Capture the cell that displays the provided text and extract its (x, y) central coordinate. 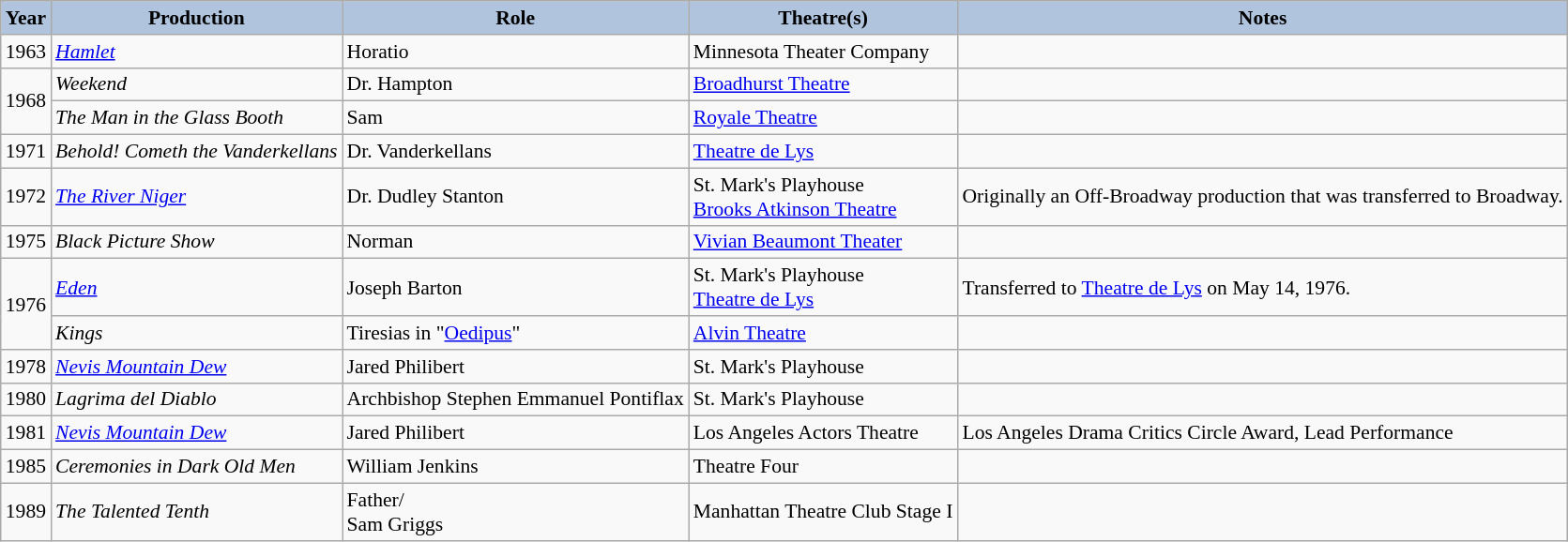
1976 (26, 304)
Eden (196, 287)
Joseph Barton (516, 287)
Behold! Cometh the Vanderkellans (196, 152)
Vivian Beaumont Theater (824, 242)
The Man in the Glass Booth (196, 118)
Dr. Dudley Stanton (516, 197)
Manhattan Theatre Club Stage I (824, 512)
Father/Sam Griggs (516, 512)
1980 (26, 399)
Notes (1262, 18)
Weekend (196, 84)
1963 (26, 52)
Hamlet (196, 52)
Norman (516, 242)
The Talented Tenth (196, 512)
Tiresias in "Oedipus" (516, 333)
Production (196, 18)
Sam (516, 118)
Theatre de Lys (824, 152)
1972 (26, 197)
Lagrima del Diablo (196, 399)
Originally an Off-Broadway production that was transferred to Broadway. (1262, 197)
1985 (26, 467)
The River Niger (196, 197)
Los Angeles Drama Critics Circle Award, Lead Performance (1262, 433)
Year (26, 18)
Ceremonies in Dark Old Men (196, 467)
Theatre Four (824, 467)
Royale Theatre (824, 118)
Alvin Theatre (824, 333)
1989 (26, 512)
Los Angeles Actors Theatre (824, 433)
Transferred to Theatre de Lys on May 14, 1976. (1262, 287)
Archbishop Stephen Emmanuel Pontiflax (516, 399)
Role (516, 18)
Theatre(s) (824, 18)
Kings (196, 333)
1968 (26, 101)
Minnesota Theater Company (824, 52)
Horatio (516, 52)
Dr. Vanderkellans (516, 152)
Dr. Hampton (516, 84)
William Jenkins (516, 467)
1971 (26, 152)
1978 (26, 367)
St. Mark's PlayhouseTheatre de Lys (824, 287)
1981 (26, 433)
Broadhurst Theatre (824, 84)
St. Mark's PlayhouseBrooks Atkinson Theatre (824, 197)
Black Picture Show (196, 242)
1975 (26, 242)
